Pinpoint the cell where the given text exists, returning its (x, y) midpoint coordinate. 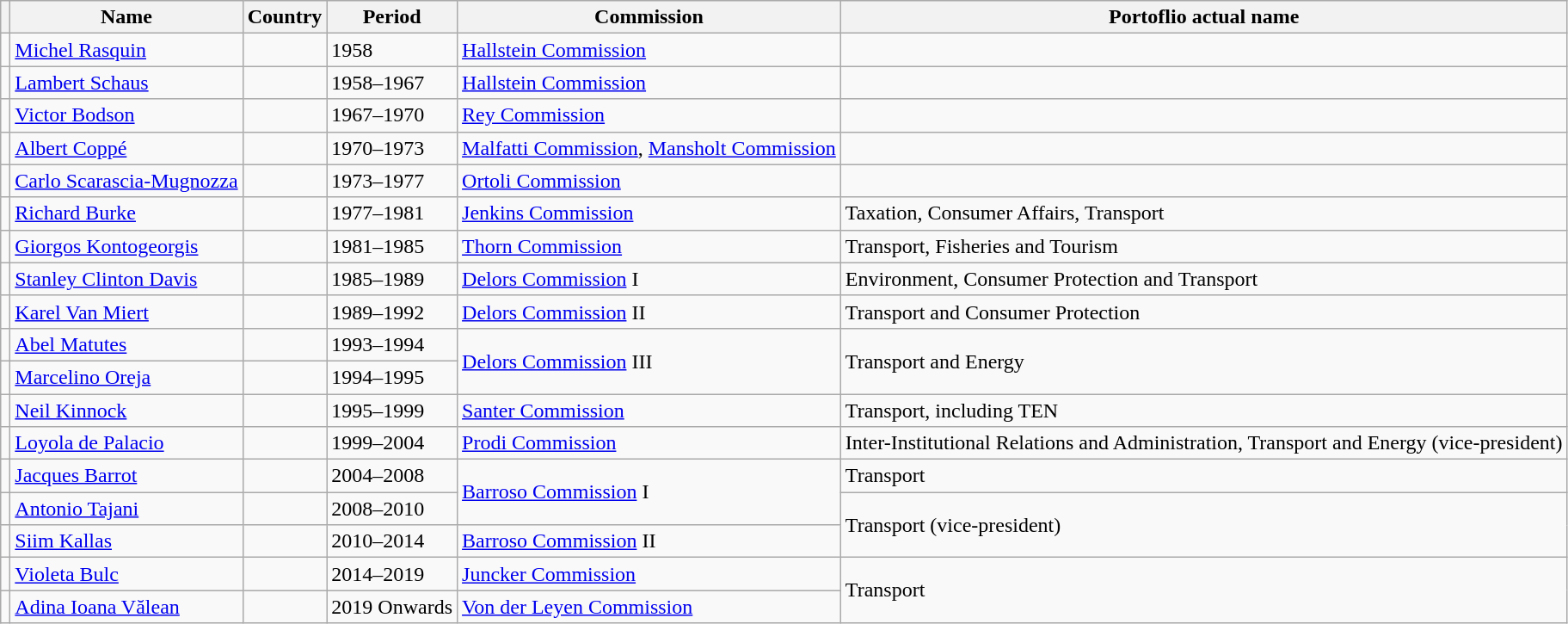
1989–1992 (392, 312)
Adina Ioana Vălean (126, 607)
Richard Burke (126, 213)
Santer Commission (649, 411)
1993–1994 (392, 344)
1970–1973 (392, 148)
Abel Matutes (126, 344)
Commission (649, 17)
Transport and Energy (1204, 361)
Siim Kallas (126, 541)
2004–2008 (392, 476)
Transport (vice-president) (1204, 525)
1999–2004 (392, 443)
Ortoli Commission (649, 181)
1977–1981 (392, 213)
1981–1985 (392, 246)
Loyola de Palacio (126, 443)
Violeta Bulc (126, 574)
1985–1989 (392, 279)
2010–2014 (392, 541)
Inter-Institutional Relations and Administration, Transport and Energy (vice-president) (1204, 443)
Thorn Commission (649, 246)
Albert Coppé (126, 148)
Rey Commission (649, 115)
Country (285, 17)
Michel Rasquin (126, 50)
Juncker Commission (649, 574)
2019 Onwards (392, 607)
2008–2010 (392, 509)
Taxation, Consumer Affairs, Transport (1204, 213)
Marcelino Oreja (126, 377)
Transport and Consumer Protection (1204, 312)
Period (392, 17)
Giorgos Kontogeorgis (126, 246)
Victor Bodson (126, 115)
Von der Leyen Commission (649, 607)
Karel Van Miert (126, 312)
Neil Kinnock (126, 411)
1967–1970 (392, 115)
2014–2019 (392, 574)
Delors Commission I (649, 279)
Jenkins Commission (649, 213)
1994–1995 (392, 377)
1958–1967 (392, 83)
Stanley Clinton Davis (126, 279)
Delors Commission III (649, 361)
1958 (392, 50)
1995–1999 (392, 411)
Barroso Commission I (649, 492)
Antonio Tajani (126, 509)
Transport, Fisheries and Tourism (1204, 246)
Jacques Barrot (126, 476)
Environment, Consumer Protection and Transport (1204, 279)
Transport, including TEN (1204, 411)
1973–1977 (392, 181)
Barroso Commission II (649, 541)
Prodi Commission (649, 443)
Portoflio actual name (1204, 17)
Malfatti Commission, Mansholt Commission (649, 148)
Lambert Schaus (126, 83)
Delors Commission II (649, 312)
Name (126, 17)
Carlo Scarascia-Mugnozza (126, 181)
